Output the [X, Y] coordinate of the center of the cell containing the given text.  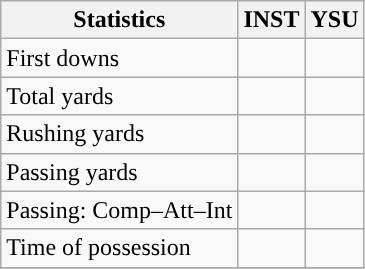
Total yards [120, 96]
Time of possession [120, 248]
YSU [334, 20]
Passing yards [120, 172]
Rushing yards [120, 134]
Passing: Comp–Att–Int [120, 210]
Statistics [120, 20]
INST [272, 20]
First downs [120, 58]
